Pinpoint the cell where the given text exists, returning its [X, Y] midpoint coordinate. 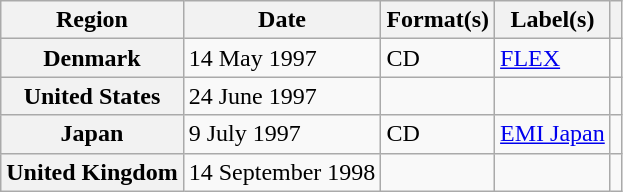
Format(s) [438, 20]
EMI Japan [553, 134]
FLEX [553, 58]
9 July 1997 [282, 134]
Label(s) [553, 20]
14 September 1998 [282, 172]
Japan [92, 134]
Denmark [92, 58]
Date [282, 20]
United Kingdom [92, 172]
United States [92, 96]
24 June 1997 [282, 96]
14 May 1997 [282, 58]
Region [92, 20]
